Return the (X, Y) coordinate for the center point of the cell that contains the specified text.  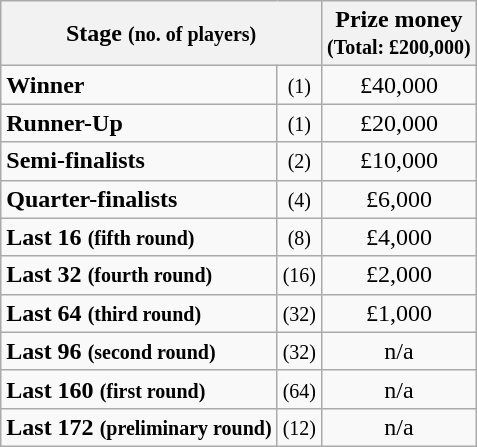
Last 16 (fifth round) (139, 237)
Stage (no. of players) (162, 34)
Semi-finalists (139, 161)
(12) (299, 427)
Runner-Up (139, 123)
Winner (139, 85)
Last 160 (first round) (139, 389)
(8) (299, 237)
Quarter-finalists (139, 199)
(4) (299, 199)
£6,000 (400, 199)
Last 64 (third round) (139, 313)
£20,000 (400, 123)
£1,000 (400, 313)
Last 32 (fourth round) (139, 275)
(16) (299, 275)
(2) (299, 161)
(64) (299, 389)
Last 96 (second round) (139, 351)
£40,000 (400, 85)
£2,000 (400, 275)
Prize money(Total: £200,000) (400, 34)
£4,000 (400, 237)
£10,000 (400, 161)
Last 172 (preliminary round) (139, 427)
